Scan for the cell matching the given text and deliver its [x, y] coordinate at center. 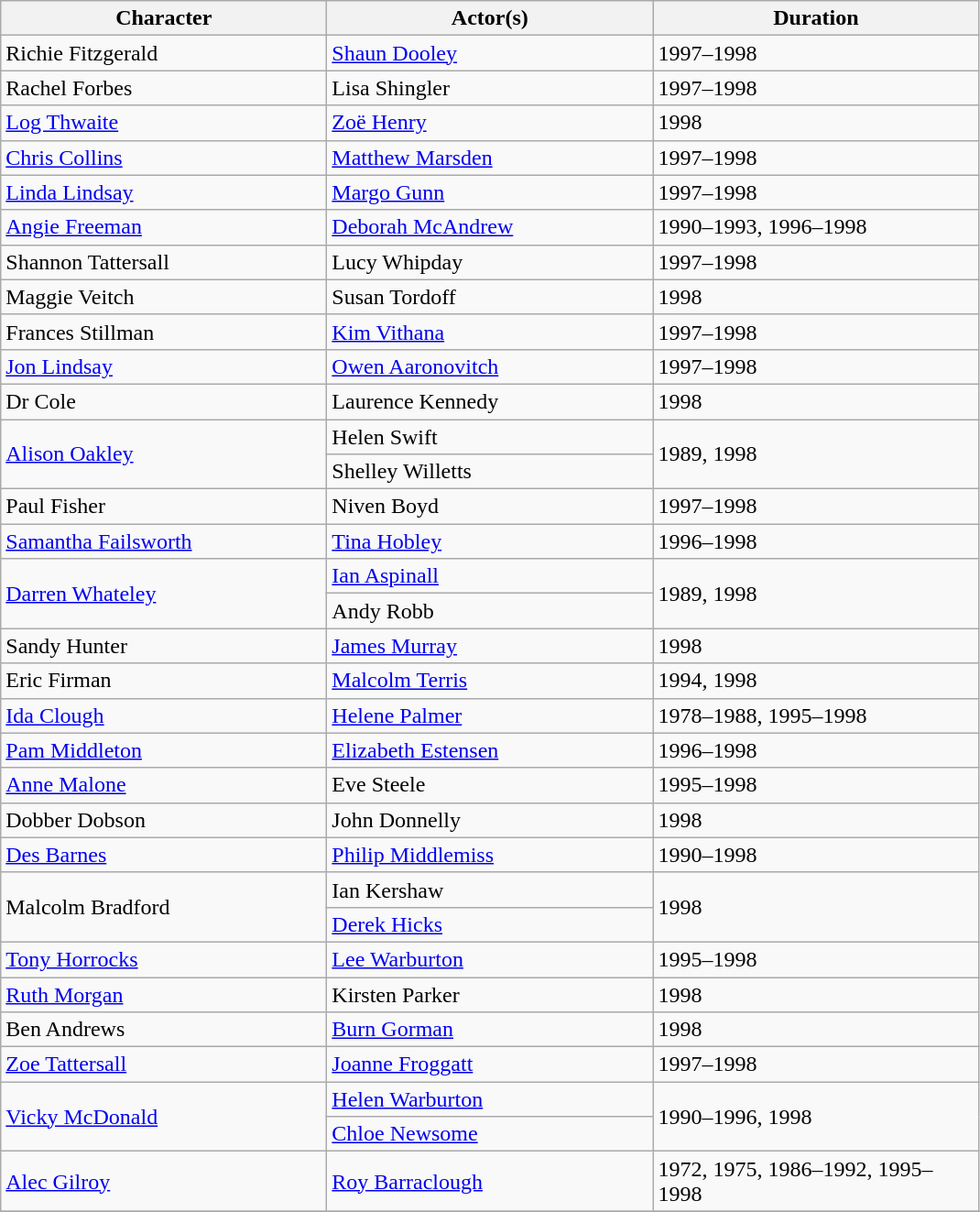
Maggie Veitch [164, 297]
Malcolm Terris [490, 681]
Tony Horrocks [164, 959]
Chloe Newsome [490, 1134]
Pam Middleton [164, 750]
Anne Malone [164, 785]
Helene Palmer [490, 715]
Paul Fisher [164, 507]
James Murray [490, 646]
Frances Stillman [164, 332]
Jon Lindsay [164, 366]
Helen Warburton [490, 1099]
1990–1998 [816, 855]
Matthew Marsden [490, 158]
Malcolm Bradford [164, 907]
Ruth Morgan [164, 994]
Shannon Tattersall [164, 262]
Dobber Dobson [164, 820]
Alison Oakley [164, 454]
Andy Robb [490, 611]
Derek Hicks [490, 924]
Eric Firman [164, 681]
Helen Swift [490, 437]
Character [164, 18]
Eve Steele [490, 785]
Vicky McDonald [164, 1117]
1994, 1998 [816, 681]
1990–1996, 1998 [816, 1117]
Darren Whateley [164, 594]
Angie Freeman [164, 227]
Alec Gilroy [164, 1182]
Shelley Willetts [490, 472]
Elizabeth Estensen [490, 750]
Roy Barraclough [490, 1182]
Niven Boyd [490, 507]
Lee Warburton [490, 959]
Log Thwaite [164, 123]
Chris Collins [164, 158]
Zoe Tattersall [164, 1065]
Actor(s) [490, 18]
1978–1988, 1995–1998 [816, 715]
Sandy Hunter [164, 646]
Susan Tordoff [490, 297]
Owen Aaronovitch [490, 366]
Ian Aspinall [490, 576]
Linda Lindsay [164, 192]
Burn Gorman [490, 1030]
Dr Cole [164, 401]
Ian Kershaw [490, 890]
Samantha Failsworth [164, 541]
Margo Gunn [490, 192]
Rachel Forbes [164, 88]
Tina Hobley [490, 541]
Des Barnes [164, 855]
Richie Fitzgerald [164, 53]
Duration [816, 18]
Deborah McAndrew [490, 227]
Kirsten Parker [490, 994]
Laurence Kennedy [490, 401]
Lucy Whipday [490, 262]
Philip Middlemiss [490, 855]
Joanne Froggatt [490, 1065]
Lisa Shingler [490, 88]
1972, 1975, 1986–1992, 1995–1998 [816, 1182]
1990–1993, 1996–1998 [816, 227]
Shaun Dooley [490, 53]
Ben Andrews [164, 1030]
John Donnelly [490, 820]
Ida Clough [164, 715]
Kim Vithana [490, 332]
Zoë Henry [490, 123]
